Return (X, Y) of the center of cell containing provided text 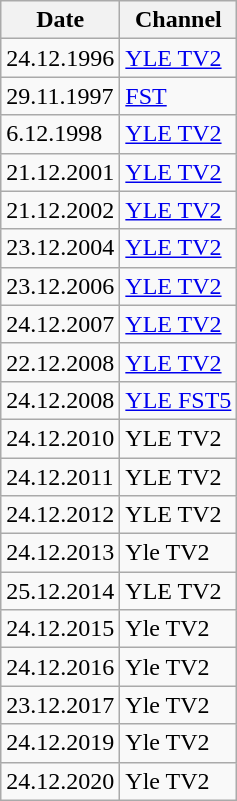
FST (178, 96)
Date (60, 20)
24.12.2011 (60, 477)
23.12.2017 (60, 705)
22.12.2008 (60, 362)
YLE FST5 (178, 400)
6.12.1998 (60, 134)
24.12.1996 (60, 58)
23.12.2006 (60, 286)
Channel (178, 20)
24.12.2015 (60, 629)
24.12.2019 (60, 743)
23.12.2004 (60, 248)
24.12.2020 (60, 781)
21.12.2002 (60, 210)
24.12.2016 (60, 667)
25.12.2014 (60, 591)
24.12.2007 (60, 324)
24.12.2013 (60, 553)
24.12.2010 (60, 438)
24.12.2008 (60, 400)
21.12.2001 (60, 172)
24.12.2012 (60, 515)
29.11.1997 (60, 96)
